Scan for the cell matching the given text and deliver its [x, y] coordinate at center. 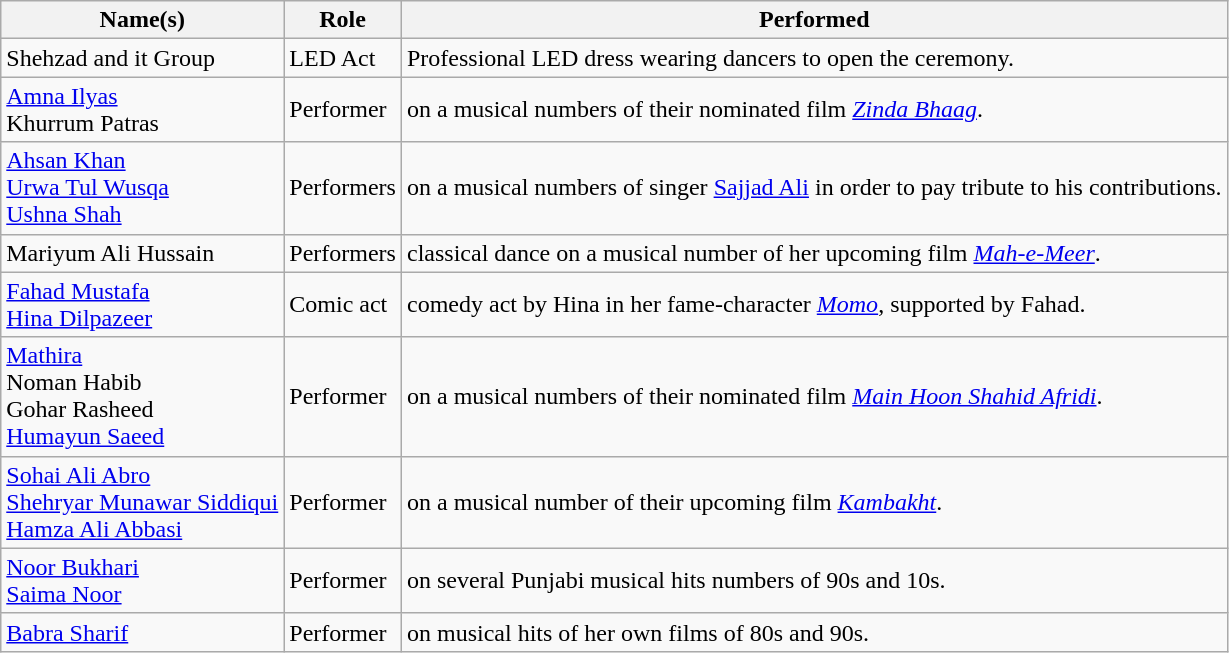
Name(s) [142, 20]
Shehzad and it Group [142, 58]
on a musical numbers of singer Sajjad Ali in order to pay tribute to his contributions. [814, 188]
Ahsan KhanUrwa Tul WusqaUshna Shah [142, 188]
on a musical numbers of their nominated film Zinda Bhaag. [814, 110]
Sohai Ali AbroShehryar Munawar SiddiquiHamza Ali Abbasi [142, 502]
comedy act by Hina in her fame-character Momo, supported by Fahad. [814, 304]
Comic act [343, 304]
Babra Sharif [142, 632]
Fahad MustafaHina Dilpazeer [142, 304]
Role [343, 20]
Amna IlyasKhurrum Patras [142, 110]
classical dance on a musical number of her upcoming film Mah-e-Meer. [814, 253]
on a musical numbers of their nominated film Main Hoon Shahid Afridi. [814, 396]
MathiraNoman HabibGohar RasheedHumayun Saeed [142, 396]
Mariyum Ali Hussain [142, 253]
on a musical number of their upcoming film Kambakht. [814, 502]
LED Act [343, 58]
on several Punjabi musical hits numbers of 90s and 10s. [814, 580]
Noor BukhariSaima Noor [142, 580]
on musical hits of her own films of 80s and 90s. [814, 632]
Professional LED dress wearing dancers to open the ceremony. [814, 58]
Performed [814, 20]
